Provide the (x, y) coordinate of the cell's center where the given text is located.  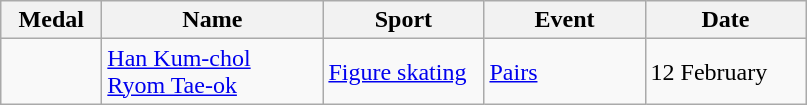
Han Kum-cholRyom Tae-ok (212, 72)
Pairs (564, 72)
Event (564, 20)
Sport (404, 20)
Medal (52, 20)
Name (212, 20)
Date (726, 20)
12 February (726, 72)
Figure skating (404, 72)
